Identify which cell holds the provided text, then report its (x, y) central coordinate. 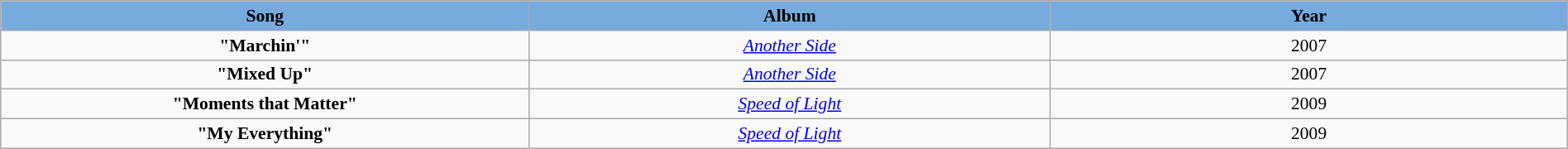
Album (790, 16)
Year (1308, 16)
"Mixed Up" (265, 74)
"Moments that Matter" (265, 104)
Song (265, 16)
"My Everything" (265, 133)
"Marchin'" (265, 45)
